Identify which cell holds the provided text, then report its (X, Y) central coordinate. 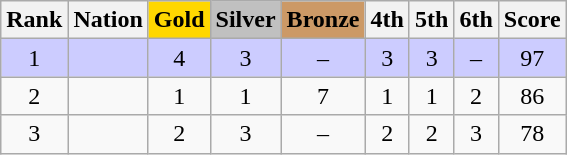
Rank (34, 20)
78 (532, 134)
5th (431, 20)
Gold (179, 20)
Silver (246, 20)
97 (532, 58)
Score (532, 20)
4 (179, 58)
Nation (108, 20)
4th (387, 20)
86 (532, 96)
7 (323, 96)
Bronze (323, 20)
6th (476, 20)
